From the cell containing the given text, extract its center point as [x, y] coordinate. 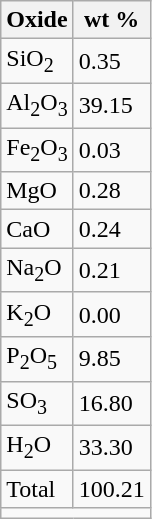
Na2O [37, 270]
0.24 [112, 229]
100.21 [112, 489]
0.21 [112, 270]
wt % [112, 20]
33.30 [112, 447]
0.03 [112, 150]
Total [37, 489]
0.35 [112, 61]
0.00 [112, 314]
16.80 [112, 403]
0.28 [112, 191]
Oxide [37, 20]
CaO [37, 229]
9.85 [112, 359]
P2O5 [37, 359]
SO3 [37, 403]
SiO2 [37, 61]
K2O [37, 314]
MgO [37, 191]
39.15 [112, 105]
Fe2O3 [37, 150]
Al2O3 [37, 105]
H2O [37, 447]
